Scan for the cell matching the given text and deliver its (X, Y) coordinate at center. 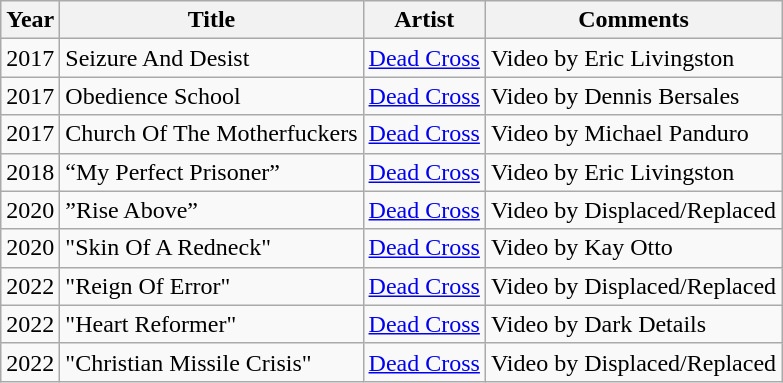
2018 (30, 172)
”Rise Above” (212, 210)
“My Perfect Prisoner” (212, 172)
"Heart Reformer" (212, 324)
Church Of The Motherfuckers (212, 134)
Video by Michael Panduro (633, 134)
"Reign Of Error" (212, 286)
Obedience School (212, 96)
Video by Dark Details (633, 324)
Artist (424, 20)
Video by Dennis Bersales (633, 96)
"Christian Missile Crisis" (212, 362)
Title (212, 20)
Comments (633, 20)
Video by Kay Otto (633, 248)
"Skin Of A Redneck" (212, 248)
Year (30, 20)
Seizure And Desist (212, 58)
